Determine the (X, Y) coordinate at the center of the cell enclosing the given text.  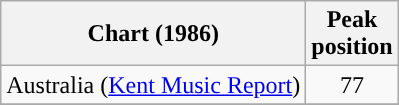
77 (352, 85)
Australia (Kent Music Report) (154, 85)
Chart (1986) (154, 34)
Peakposition (352, 34)
